Return [X, Y] of the center of cell containing provided text 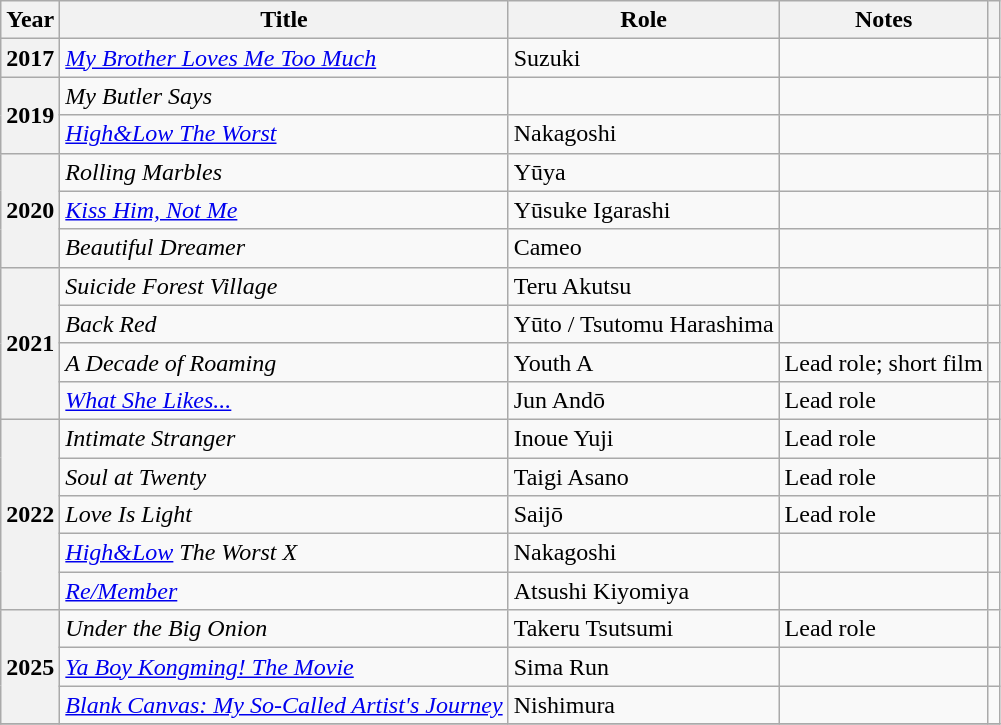
Back Red [284, 324]
Suicide Forest Village [284, 286]
Taigi Asano [644, 477]
My Brother Loves Me Too Much [284, 58]
Sima Run [644, 667]
Title [284, 20]
2021 [30, 343]
Beautiful Dreamer [284, 248]
Inoue Yuji [644, 438]
High&Low The Worst [284, 134]
Cameo [644, 248]
Year [30, 20]
Role [644, 20]
Lead role; short film [884, 362]
High&Low The Worst X [284, 553]
Intimate Stranger [284, 438]
2022 [30, 514]
Yūsuke Igarashi [644, 210]
Saijō [644, 515]
Teru Akutsu [644, 286]
Soul at Twenty [284, 477]
2017 [30, 58]
My Butler Says [284, 96]
Youth A [644, 362]
Jun Andō [644, 400]
2019 [30, 115]
2025 [30, 667]
Under the Big Onion [284, 629]
Takeru Tsutsumi [644, 629]
Yūto / Tsutomu Harashima [644, 324]
Love Is Light [284, 515]
A Decade of Roaming [284, 362]
Notes [884, 20]
Kiss Him, Not Me [284, 210]
Suzuki [644, 58]
Blank Canvas: My So-Called Artist's Journey [284, 705]
Ya Boy Kongming! The Movie [284, 667]
Atsushi Kiyomiya [644, 591]
What She Likes... [284, 400]
2020 [30, 210]
Re/Member [284, 591]
Yūya [644, 172]
Nishimura [644, 705]
Rolling Marbles [284, 172]
